Scan for the cell matching the given text and deliver its (x, y) coordinate at center. 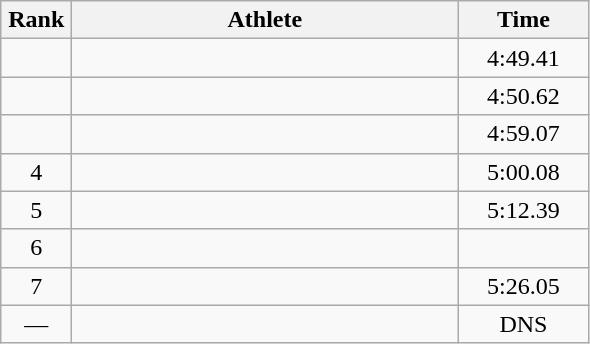
7 (36, 286)
4:50.62 (524, 96)
DNS (524, 324)
4:49.41 (524, 58)
5:26.05 (524, 286)
5:12.39 (524, 210)
— (36, 324)
Athlete (265, 20)
Rank (36, 20)
4:59.07 (524, 134)
Time (524, 20)
4 (36, 172)
6 (36, 248)
5:00.08 (524, 172)
5 (36, 210)
